Pinpoint the cell where the given text exists, returning its [X, Y] midpoint coordinate. 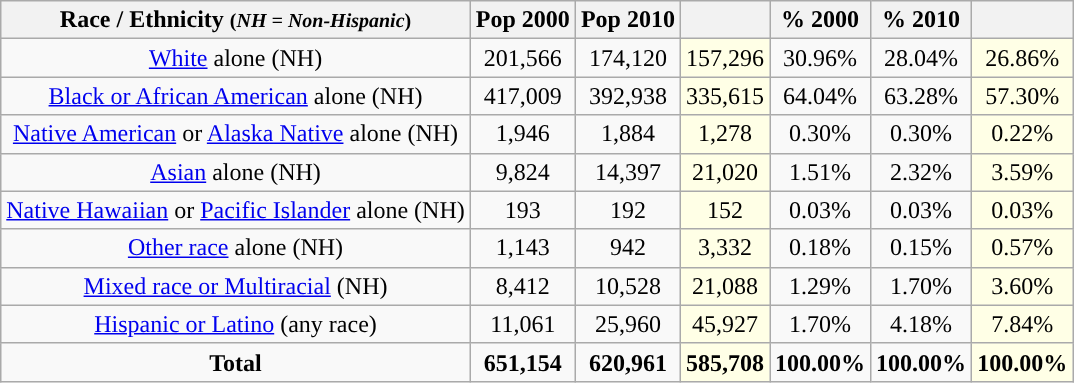
942 [628, 248]
152 [724, 210]
1,278 [724, 134]
21,020 [724, 172]
651,154 [522, 362]
% 2000 [820, 20]
2.32% [922, 172]
Other race alone (NH) [236, 248]
4.18% [922, 324]
Race / Ethnicity (NH = Non-Hispanic) [236, 20]
1,143 [522, 248]
174,120 [628, 58]
3.59% [1022, 172]
21,088 [724, 286]
Black or African American alone (NH) [236, 96]
White alone (NH) [236, 58]
7.84% [1022, 324]
0.22% [1022, 134]
63.28% [922, 96]
57.30% [1022, 96]
1,884 [628, 134]
3,332 [724, 248]
25,960 [628, 324]
10,528 [628, 286]
1.51% [820, 172]
620,961 [628, 362]
% 2010 [922, 20]
192 [628, 210]
0.57% [1022, 248]
Pop 2000 [522, 20]
28.04% [922, 58]
64.04% [820, 96]
392,938 [628, 96]
Mixed race or Multiracial (NH) [236, 286]
11,061 [522, 324]
26.86% [1022, 58]
Hispanic or Latino (any race) [236, 324]
14,397 [628, 172]
Total [236, 362]
335,615 [724, 96]
585,708 [724, 362]
157,296 [724, 58]
1.29% [820, 286]
30.96% [820, 58]
Native Hawaiian or Pacific Islander alone (NH) [236, 210]
0.15% [922, 248]
Native American or Alaska Native alone (NH) [236, 134]
201,566 [522, 58]
193 [522, 210]
3.60% [1022, 286]
1,946 [522, 134]
417,009 [522, 96]
45,927 [724, 324]
9,824 [522, 172]
Pop 2010 [628, 20]
0.18% [820, 248]
8,412 [522, 286]
Asian alone (NH) [236, 172]
